Capture the cell that displays the provided text and extract its (X, Y) central coordinate. 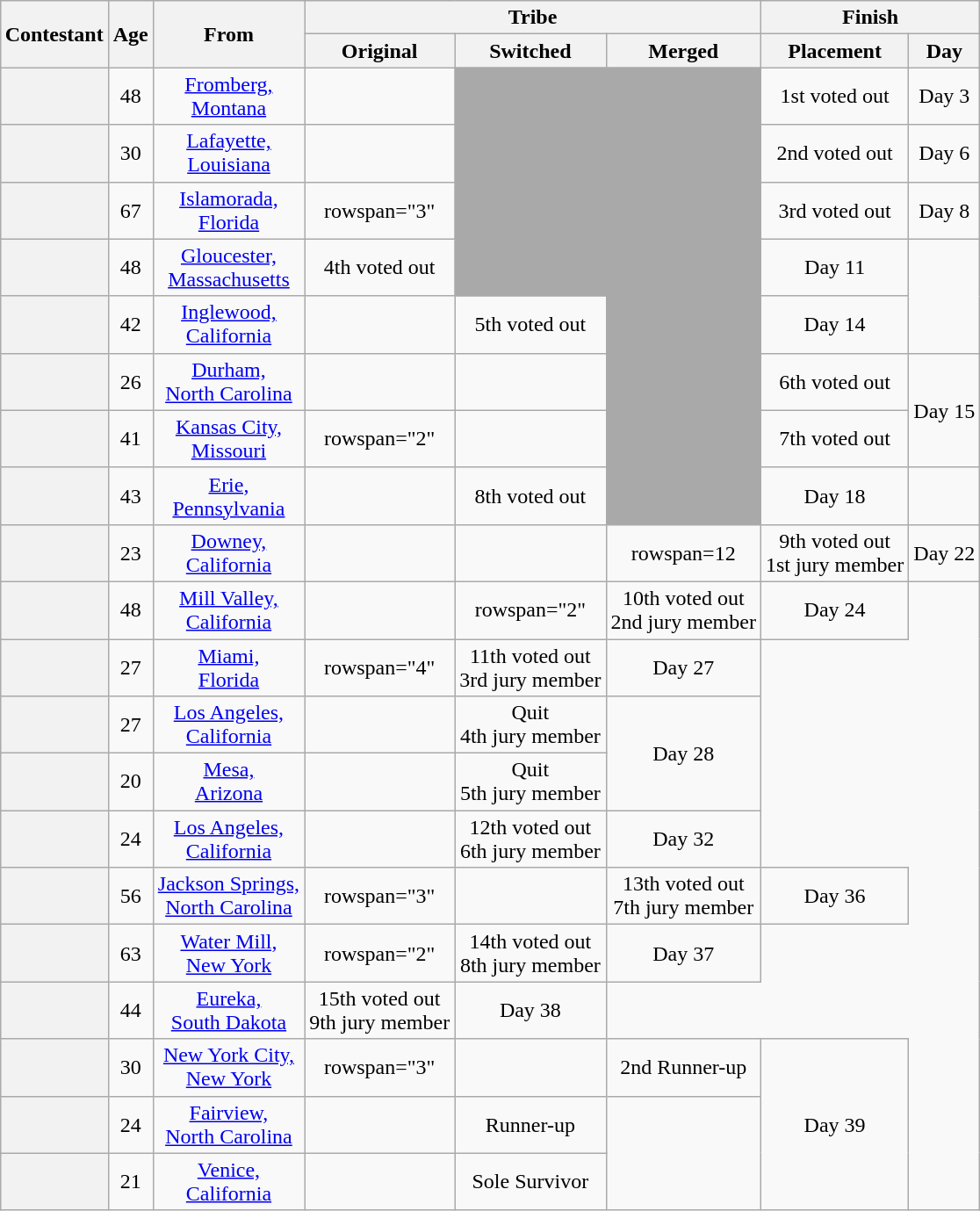
44 (130, 1010)
Erie,Pennsylvania (228, 495)
Inglewood,California (228, 325)
Downey,California (228, 553)
2nd voted out (834, 153)
3rd voted out (834, 211)
Contestant (54, 34)
67 (130, 211)
Merged (683, 51)
Day 8 (945, 211)
12th voted out6th jury member (530, 840)
Mill Valley,California (228, 609)
4th voted out (379, 267)
Day 32 (683, 840)
1st voted out (834, 97)
Day 37 (683, 954)
8th voted out (530, 495)
Lafayette,Louisiana (228, 153)
7th voted out (834, 439)
rowspan=12 (683, 553)
Day 3 (945, 97)
Day 18 (834, 495)
Day 39 (834, 1124)
Age (130, 34)
11th voted out3rd jury member (530, 667)
Tribe (533, 18)
Jackson Springs,North Carolina (228, 896)
New York City,New York (228, 1068)
Day 14 (834, 325)
15th voted out9th jury member (379, 1010)
Day 22 (945, 553)
Day (945, 51)
Kansas City,Missouri (228, 439)
Day 11 (834, 267)
13th voted out7th jury member (683, 896)
Day 28 (683, 753)
9th voted out1st jury member (834, 553)
rowspan="4" (379, 667)
Gloucester,Massachusetts (228, 267)
From (228, 34)
5th voted out (530, 325)
56 (130, 896)
14th voted out8th jury member (530, 954)
Switched (530, 51)
Original (379, 51)
6th voted out (834, 381)
2nd Runner-up (683, 1068)
Finish (869, 18)
Miami,Florida (228, 667)
Mesa,Arizona (228, 782)
Day 36 (834, 896)
Water Mill,New York (228, 954)
Eureka,South Dakota (228, 1010)
26 (130, 381)
Day 38 (530, 1010)
43 (130, 495)
Durham,North Carolina (228, 381)
23 (130, 553)
Placement (834, 51)
Day 15 (945, 410)
Islamorada,Florida (228, 211)
Day 24 (834, 609)
Fairview,North Carolina (228, 1124)
Quit5th jury member (530, 782)
10th voted out2nd jury member (683, 609)
Day 27 (683, 667)
Venice,California (228, 1182)
Sole Survivor (530, 1182)
41 (130, 439)
Quit4th jury member (530, 725)
Day 6 (945, 153)
63 (130, 954)
42 (130, 325)
21 (130, 1182)
Fromberg,Montana (228, 97)
20 (130, 782)
Runner-up (530, 1124)
